Provide the (x, y) coordinate of the cell's center where the given text is located.  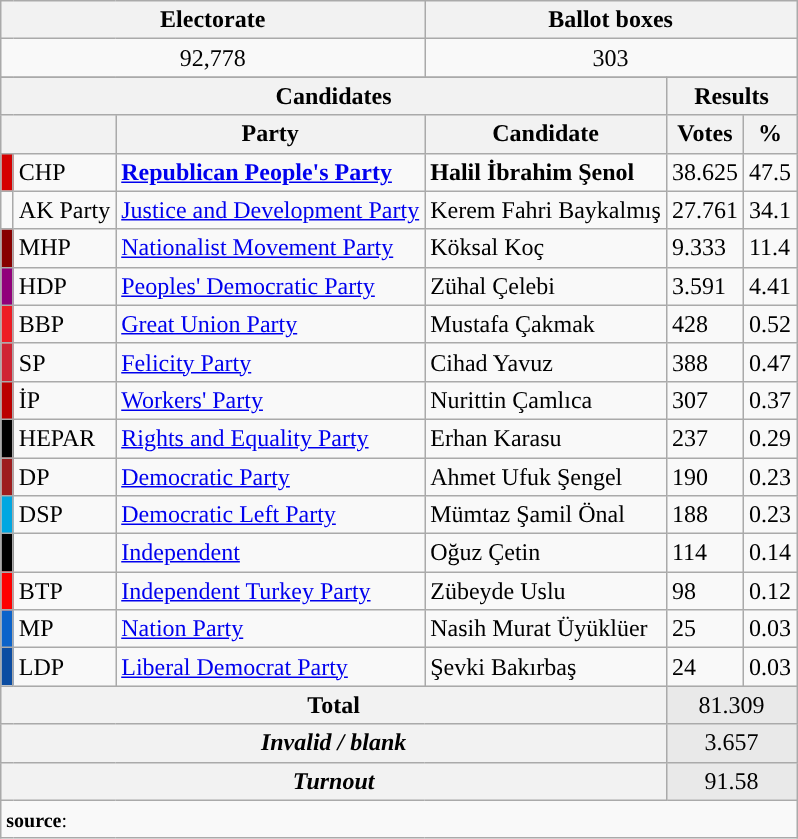
Nationalist Movement Party (270, 248)
91.58 (731, 781)
0.14 (770, 553)
DSP (64, 515)
SP (64, 362)
9.333 (704, 248)
Independent Turkey Party (270, 591)
HDP (64, 286)
307 (704, 400)
Justice and Development Party (270, 210)
Felicity Party (270, 362)
38.625 (704, 172)
190 (704, 477)
Halil İbrahim Şenol (546, 172)
Nation Party (270, 629)
237 (704, 438)
Workers' Party (270, 400)
388 (704, 362)
Results (731, 96)
DP (64, 477)
Total (334, 705)
0.52 (770, 324)
Zübeyde Uslu (546, 591)
Ahmet Ufuk Şengel (546, 477)
Turnout (334, 781)
Invalid / blank (334, 743)
Peoples' Democratic Party (270, 286)
3.657 (731, 743)
Oğuz Çetin (546, 553)
HEPAR (64, 438)
92,778 (213, 58)
0.29 (770, 438)
Republican People's Party (270, 172)
CHP (64, 172)
34.1 (770, 210)
source: (399, 819)
Democratic Party (270, 477)
25 (704, 629)
Cihad Yavuz (546, 362)
Nasih Murat Üyüklüer (546, 629)
Kerem Fahri Baykalmış (546, 210)
Köksal Koç (546, 248)
Electorate (213, 20)
27.761 (704, 210)
Votes (704, 134)
Erhan Karasu (546, 438)
Independent (270, 553)
428 (704, 324)
AK Party (64, 210)
MP (64, 629)
İP (64, 400)
0.12 (770, 591)
Candidates (334, 96)
MHP (64, 248)
Zühal Çelebi (546, 286)
98 (704, 591)
BBP (64, 324)
114 (704, 553)
Mümtaz Şamil Önal (546, 515)
% (770, 134)
188 (704, 515)
Liberal Democrat Party (270, 667)
11.4 (770, 248)
Rights and Equality Party (270, 438)
Candidate (546, 134)
81.309 (731, 705)
0.47 (770, 362)
Party (270, 134)
303 (611, 58)
BTP (64, 591)
47.5 (770, 172)
Şevki Bakırbaş (546, 667)
Great Union Party (270, 324)
Democratic Left Party (270, 515)
Mustafa Çakmak (546, 324)
0.37 (770, 400)
Nurittin Çamlıca (546, 400)
Ballot boxes (611, 20)
4.41 (770, 286)
3.591 (704, 286)
LDP (64, 667)
24 (704, 667)
